Locate the cell with the specified text and output its (X, Y) center coordinate. 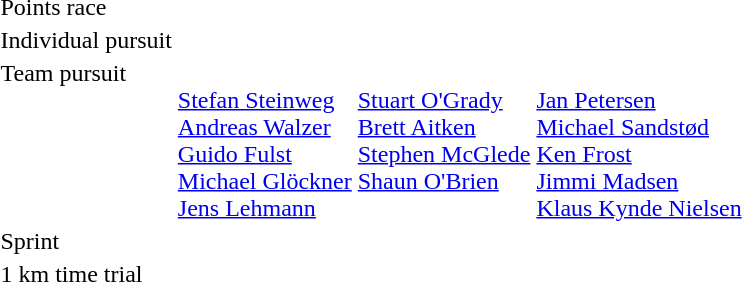
Stefan SteinwegAndreas WalzerGuido FulstMichael GlöcknerJens Lehmann (264, 140)
Stuart O'GradyBrett AitkenStephen McGledeShaun O'Brien (444, 140)
